Detect which cell encompasses the target text, then output its (x, y) center coordinate. 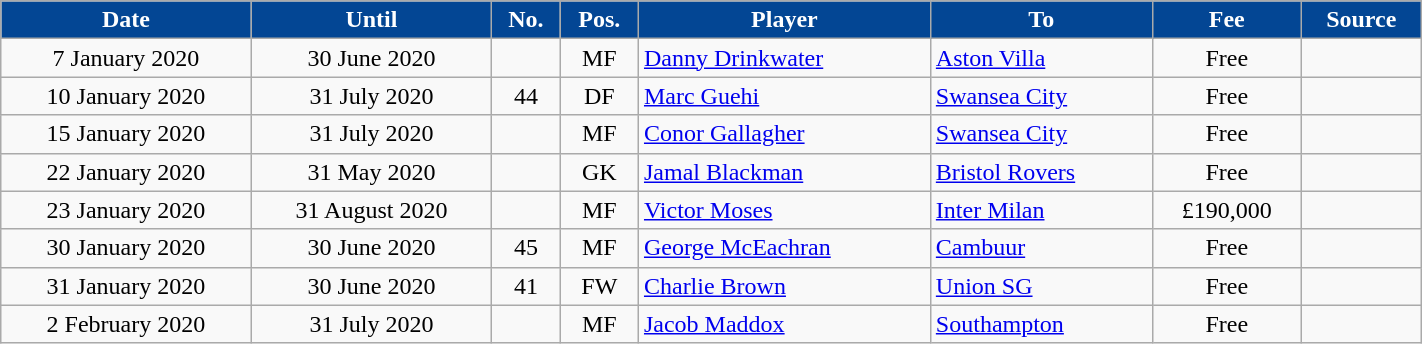
Marc Guehi (784, 96)
£190,000 (1226, 210)
Cambuur (1041, 248)
To (1041, 20)
Player (784, 20)
15 January 2020 (126, 134)
Conor Gallagher (784, 134)
23 January 2020 (126, 210)
Charlie Brown (784, 286)
22 January 2020 (126, 172)
45 (526, 248)
41 (526, 286)
Jacob Maddox (784, 324)
Southampton (1041, 324)
31 August 2020 (372, 210)
FW (599, 286)
Union SG (1041, 286)
7 January 2020 (126, 58)
31 January 2020 (126, 286)
No. (526, 20)
Inter Milan (1041, 210)
Aston Villa (1041, 58)
44 (526, 96)
George McEachran (784, 248)
31 May 2020 (372, 172)
Jamal Blackman (784, 172)
GK (599, 172)
Source (1361, 20)
DF (599, 96)
2 February 2020 (126, 324)
Date (126, 20)
Bristol Rovers (1041, 172)
30 January 2020 (126, 248)
Victor Moses (784, 210)
Until (372, 20)
Pos. (599, 20)
Danny Drinkwater (784, 58)
Fee (1226, 20)
10 January 2020 (126, 96)
